Extract the (X, Y) coordinate from the center of the cell holding the provided text.  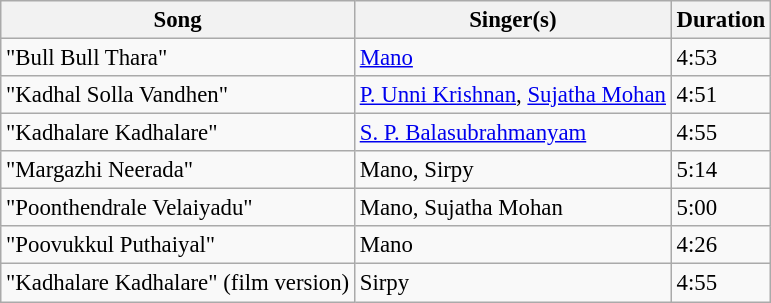
4:26 (720, 245)
P. Unni Krishnan, Sujatha Mohan (512, 95)
S. P. Balasubrahmanyam (512, 133)
Sirpy (512, 283)
Mano, Sirpy (512, 170)
"Poovukkul Puthaiyal" (178, 245)
"Poonthendrale Velaiyadu" (178, 208)
4:51 (720, 95)
5:14 (720, 170)
"Kadhalare Kadhalare" (178, 133)
Mano, Sujatha Mohan (512, 208)
5:00 (720, 208)
Song (178, 20)
"Margazhi Neerada" (178, 170)
"Bull Bull Thara" (178, 58)
Singer(s) (512, 20)
"Kadhalare Kadhalare" (film version) (178, 283)
Duration (720, 20)
4:53 (720, 58)
"Kadhal Solla Vandhen" (178, 95)
